Provide the (X, Y) coordinate of the cell's center where the given text is located.  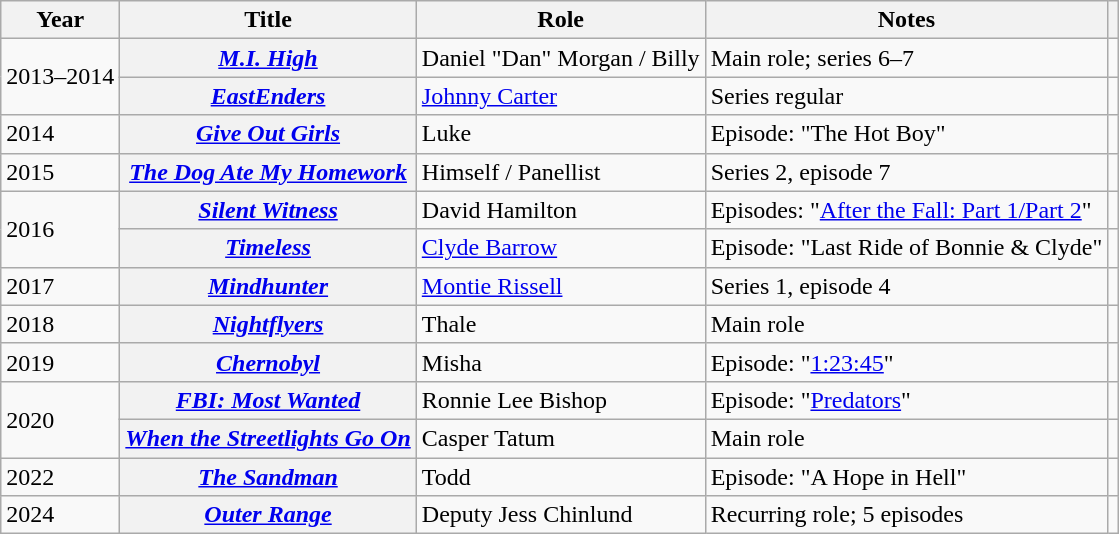
Series regular (906, 96)
Misha (560, 362)
Episode: "A Hope in Hell" (906, 477)
Clyde Barrow (560, 248)
Episode: "Predators" (906, 400)
Deputy Jess Chinlund (560, 515)
Montie Rissell (560, 286)
2013–2014 (60, 77)
Series 2, episode 7 (906, 172)
2024 (60, 515)
Casper Tatum (560, 438)
The Dog Ate My Homework (268, 172)
Nightflyers (268, 324)
2014 (60, 134)
Title (268, 20)
2022 (60, 477)
M.I. High (268, 58)
Role (560, 20)
2017 (60, 286)
Give Out Girls (268, 134)
2016 (60, 229)
FBI: Most Wanted (268, 400)
Main role; series 6–7 (906, 58)
Himself / Panellist (560, 172)
Episode: "The Hot Boy" (906, 134)
Episode: "Last Ride of Bonnie & Clyde" (906, 248)
2015 (60, 172)
Outer Range (268, 515)
2019 (60, 362)
2020 (60, 419)
Ronnie Lee Bishop (560, 400)
Mindhunter (268, 286)
Daniel "Dan" Morgan / Billy (560, 58)
Episodes: "After the Fall: Part 1/Part 2" (906, 210)
Luke (560, 134)
Silent Witness (268, 210)
Johnny Carter (560, 96)
Todd (560, 477)
David Hamilton (560, 210)
The Sandman (268, 477)
When the Streetlights Go On (268, 438)
Episode: "1:23:45" (906, 362)
Thale (560, 324)
EastEnders (268, 96)
Series 1, episode 4 (906, 286)
Year (60, 20)
Chernobyl (268, 362)
2018 (60, 324)
Recurring role; 5 episodes (906, 515)
Timeless (268, 248)
Notes (906, 20)
